Output the (X, Y) coordinate of the center of the cell containing the given text.  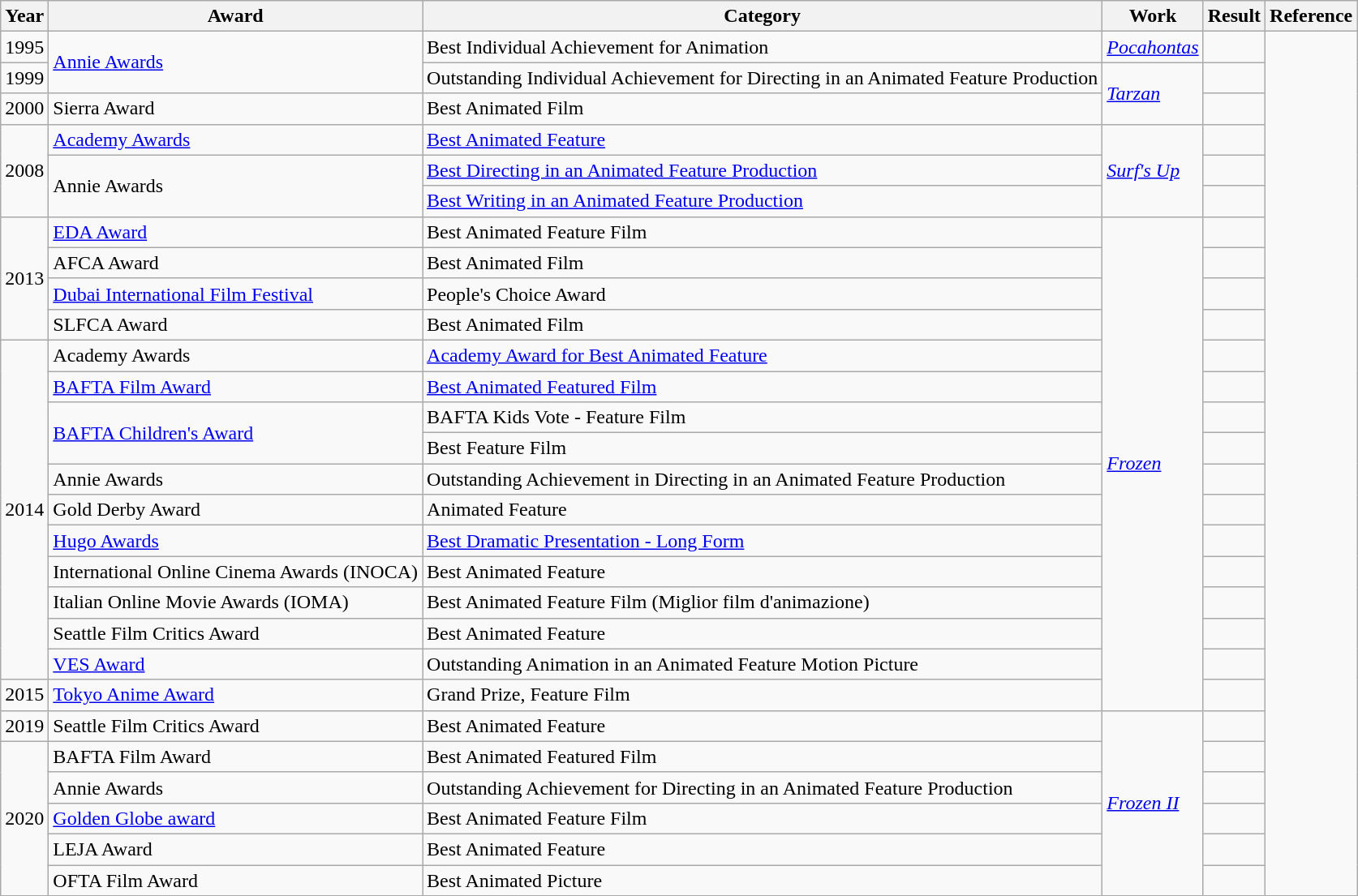
Outstanding Achievement in Directing in an Animated Feature Production (763, 479)
BAFTA Children's Award (235, 433)
Category (763, 16)
Italian Online Movie Awards (IOMA) (235, 602)
AFCA Award (235, 263)
Reference (1311, 16)
Best Animated Picture (763, 880)
Golden Globe award (235, 818)
Academy Award for Best Animated Feature (763, 355)
Frozen II (1153, 803)
International Online Cinema Awards (INOCA) (235, 572)
Animated Feature (763, 510)
People's Choice Award (763, 294)
Surf's Up (1153, 170)
Work (1153, 16)
Dubai International Film Festival (235, 294)
LEJA Award (235, 849)
BAFTA Kids Vote - Feature Film (763, 418)
Tarzan (1153, 93)
2013 (24, 278)
Result (1234, 16)
Frozen (1153, 464)
Outstanding Achievement for Directing in an Animated Feature Production (763, 787)
OFTA Film Award (235, 880)
Year (24, 16)
Outstanding Individual Achievement for Directing in an Animated Feature Production (763, 78)
Award (235, 16)
Best Dramatic Presentation - Long Form (763, 541)
SLFCA Award (235, 324)
Outstanding Animation in an Animated Feature Motion Picture (763, 664)
2019 (24, 726)
Best Directing in an Animated Feature Production (763, 170)
Hugo Awards (235, 541)
Sierra Award (235, 109)
2014 (24, 509)
2015 (24, 695)
VES Award (235, 664)
2020 (24, 818)
Best Animated Feature Film (Miglior film d'animazione) (763, 602)
2000 (24, 109)
2008 (24, 170)
1999 (24, 78)
Gold Derby Award (235, 510)
1995 (24, 47)
Best Individual Achievement for Animation (763, 47)
Pocahontas (1153, 47)
Best Writing in an Animated Feature Production (763, 201)
EDA Award (235, 232)
Best Feature Film (763, 448)
Grand Prize, Feature Film (763, 695)
Tokyo Anime Award (235, 695)
